Extract the [X, Y] coordinate from the center of the cell holding the provided text.  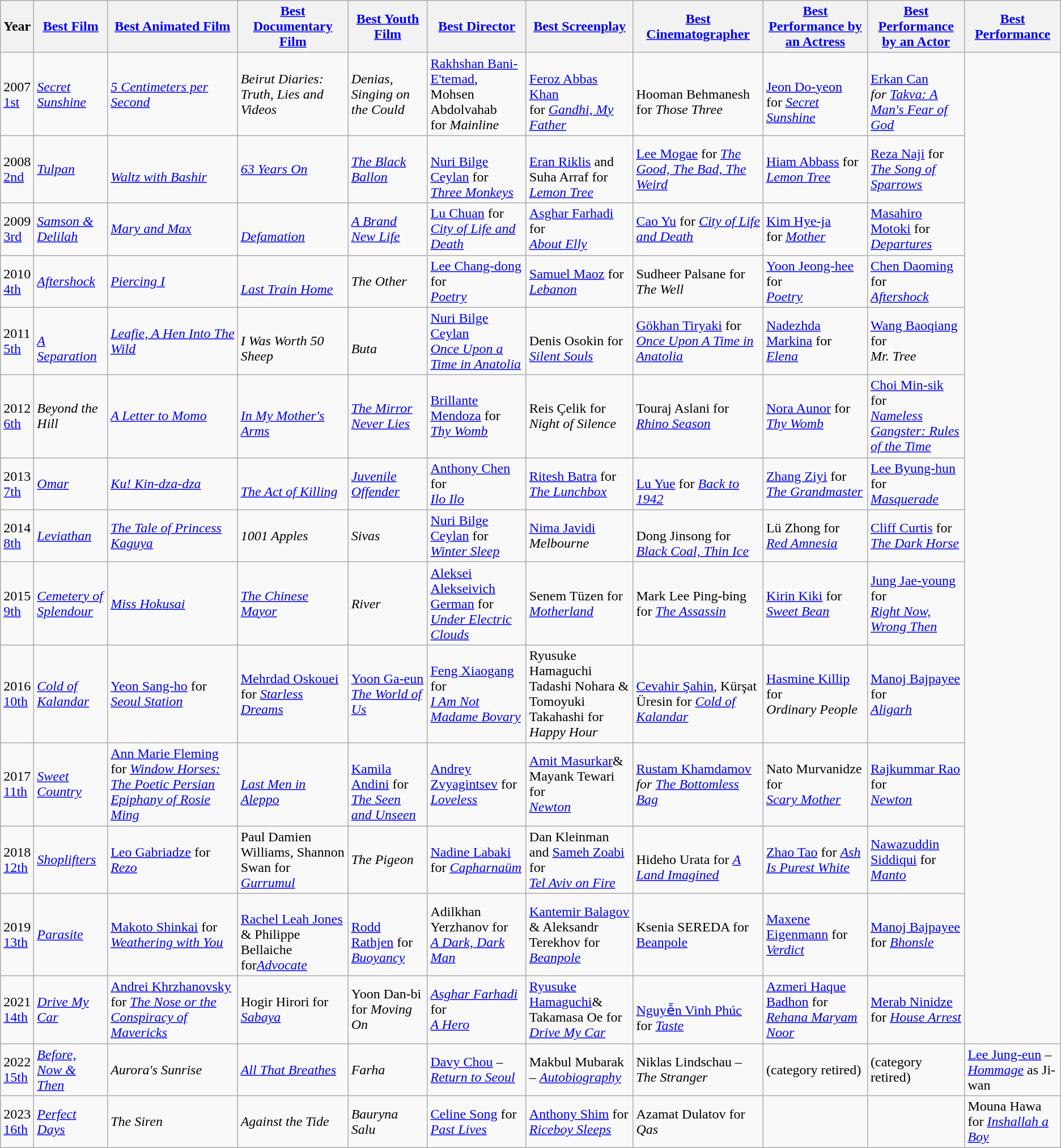
20071st [17, 94]
Nato Murvanidze for Scary Mother [815, 784]
Best Documentary Film [292, 27]
Sweet Country [71, 784]
Kamila Andini for The Seen and Unseen [388, 784]
Feng Xiaogang for I Am Not Madame Bovary [477, 694]
Samson & Delilah [71, 229]
Nadine Labaki for Capharnaüm [477, 859]
Tulpan [71, 169]
Nadezhda Markina for Elena [815, 341]
Yoon Jeong-hee for Poetry [815, 281]
20082nd [17, 169]
Dong Jinsong for Black Coal, Thin Ice [698, 536]
Hideho Urata for A Land Imagined [698, 859]
20137th [17, 484]
Denias, Singing on the Could [388, 94]
1001 Apples [292, 536]
Aftershock [71, 281]
Ryusuke Hamaguchi& Takamasa Oe forDrive My Car [579, 1010]
Makoto Shinkai for Weathering with You [173, 935]
Celine Song for Past Lives [477, 1122]
Choi Min-sik for Nameless Gangster: Rules of the Time [916, 416]
Hasmine Killip for Ordinary People [815, 694]
In My Mother's Arms [292, 416]
Omar [71, 484]
Eran Riklis and Suha Arraf for Lemon Tree [579, 169]
202316th [17, 1122]
202114th [17, 1010]
Mouna Hawa for Inshallah a Boy [1012, 1122]
20093rd [17, 229]
20126th [17, 416]
Nima Javidi Melbourne [579, 536]
The Chinese Mayor [292, 603]
Ku! Kin-dza-dza [173, 484]
A Letter to Momo [173, 416]
All That Breathes [292, 1070]
201711th [17, 784]
Feroz Abbas Khan for Gandhi, My Father [579, 94]
Lü Zhong for Red Amnesia [815, 536]
Best Director [477, 27]
Kim Hye-ja for Mother [815, 229]
Brillante Mendoza for Thy Womb [477, 416]
Against the Tide [292, 1122]
Maxene Eigenmann for Verdict [815, 935]
Ryusuke Hamaguchi Tadashi Nohara & Tomoyuki Takahashi for Happy Hour [579, 694]
Aurora's Sunrise [173, 1070]
Nuri Bilge Ceylan for Three Monkeys [477, 169]
Zhao Tao for Ash Is Purest White [815, 859]
Touraj Aslani for Rhino Season [698, 416]
Hooman Behmanesh for Those Three [698, 94]
The Other [388, 281]
Masahiro Motoki for Departures [916, 229]
Miss Hokusai [173, 603]
River [388, 603]
63 Years On [292, 169]
Year [17, 27]
Cao Yu for City of Life and Death [698, 229]
Rachel Leah Jones & Philippe Bellaiche forAdvocate [292, 935]
Best Film [71, 27]
Anthony Chen for Ilo Ilo [477, 484]
Reza Naji for The Song of Sparrows [916, 169]
Piercing I [173, 281]
Beyond the Hill [71, 416]
201610th [17, 694]
Lee Chang-dong for Poetry [477, 281]
The Siren [173, 1122]
Perfect Days [71, 1122]
Amit Masurkar& Mayank Tewari for Newton [579, 784]
A Brand New Life [388, 229]
Cevahir Şahin, Kürşat Üresin for Cold of Kalandar [698, 694]
I Was Worth 50 Sheep [292, 341]
Aleksei Alekseivich German for Under Electric Clouds [477, 603]
Farha [388, 1070]
Waltz with Bashir [173, 169]
20148th [17, 536]
The Pigeon [388, 859]
20115th [17, 341]
Secret Sunshine [71, 94]
Andrey Zvyagintsev for Loveless [477, 784]
Nuri Bilge Ceylan Once Upon a Time in Anatolia [477, 341]
Azmeri Haque Badhon for Rehana Maryam Noor [815, 1010]
The Mirror Never Lies [388, 416]
Bauryna Salu [388, 1122]
Erkan Can for Takva: A Man's Fear of God [916, 94]
Rustam Khamdamov for The Bottomless Bag [698, 784]
Sivas [388, 536]
Rakhshan Bani-E'temad, Mohsen Abdolvahab for Mainline [477, 94]
Nawazuddin Siddiqui for Manto [916, 859]
Kantemir Balagov & Aleksandr Terekhov forBeanpole [579, 935]
Asghar Farhadi forA Hero [477, 1010]
Lee Byung-hun for Masquerade [916, 484]
Mary and Max [173, 229]
Parasite [71, 935]
Wang Baoqiang for Mr. Tree [916, 341]
Asghar Farhadi for About Elly [579, 229]
20159th [17, 603]
Manoj Bajpayee for Bhonsle [916, 935]
Dan Kleinman and Sameh Zoabi forTel Aviv on Fire [579, 859]
Hogir Hirori for Sabaya [292, 1010]
Yoon Ga-eun The World of Us [388, 694]
Yeon Sang-ho for Seoul Station [173, 694]
Jung Jae-young for Right Now, Wrong Then [916, 603]
Sudheer Palsane for The Well [698, 281]
Cold of Kalandar [71, 694]
Best Youth Film [388, 27]
Ksenia SEREDA forBeanpole [698, 935]
Reis Çelik for Night of Silence [579, 416]
Rodd Rathjen for Buoyancy [388, 935]
201812th [17, 859]
Denis Osokin for Silent Souls [579, 341]
Paul Damien Williams, Shannon Swan for Gurrumul [292, 859]
Leviathan [71, 536]
Zhang Ziyi for The Grandmaster [815, 484]
The Act of Killing [292, 484]
Before, Now & Then [71, 1070]
Lu Chuan for City of Life and Death [477, 229]
The Tale of Princess Kaguya [173, 536]
Mehrdad Oskouei for Starless Dreams [292, 694]
Leafie, A Hen Into The Wild [173, 341]
Niklas Lindschau – The Stranger [698, 1070]
Anthony Shim for Riceboy Sleeps [579, 1122]
Nguyễn Vinh Phúc for Taste [698, 1010]
Leo Gabriadze for Rezo [173, 859]
Kirin Kiki for Sweet Bean [815, 603]
Best Performance by an Actor [916, 27]
Azamat Dulatov for Qas [698, 1122]
Ritesh Batra for The Lunchbox [579, 484]
Cliff Curtis for The Dark Horse [916, 536]
Lee Mogae for The Good, The Bad, The Weird [698, 169]
Rajkummar Rao for Newton [916, 784]
Lu Yue for Back to 1942 [698, 484]
Last Men in Aleppo [292, 784]
Ann Marie Fleming for Window Horses: The Poetic Persian Epiphany of Rosie Ming [173, 784]
Lee Jung-eun – Hommage as Ji-wan [1012, 1070]
Davy Chou – Return to Seoul [477, 1070]
Juvenile Offender [388, 484]
Best Screenplay [579, 27]
Jeon Do-yeon for Secret Sunshine [815, 94]
Merab Ninidze for House Arrest [916, 1010]
Buta [388, 341]
Best Performance by an Actress [815, 27]
Gökhan Tiryaki for Once Upon A Time in Anatolia [698, 341]
Nuri Bilge Ceylan for Winter Sleep [477, 536]
Best Cinematographer [698, 27]
Drive My Car [71, 1010]
Adilkhan Yerzhanov forA Dark, Dark Man [477, 935]
Best Performance [1012, 27]
Samuel Maoz for Lebanon [579, 281]
Makbul Mubarak – Autobiography [579, 1070]
Last Train Home [292, 281]
The Black Ballon [388, 169]
Yoon Dan-bi for Moving On [388, 1010]
Hiam Abbass for Lemon Tree [815, 169]
Nora Aunor for Thy Womb [815, 416]
20104th [17, 281]
Mark Lee Ping-bing for The Assassin [698, 603]
Cemetery of Splendour [71, 603]
201913th [17, 935]
Chen Daoming for Aftershock [916, 281]
Defamation [292, 229]
Beirut Diaries: Truth, Lies and Videos [292, 94]
Andrei Khrzhanovsky for The Nose or the Conspiracy of Mavericks [173, 1010]
5 Centimeters per Second [173, 94]
Best Animated Film [173, 27]
Shoplifters [71, 859]
Manoj Bajpayee for Aligarh [916, 694]
202215th [17, 1070]
Senem Tüzen for Motherland [579, 603]
A Separation [71, 341]
